Find where the given text appears and provide that cell's center as (X, Y) coordinate. 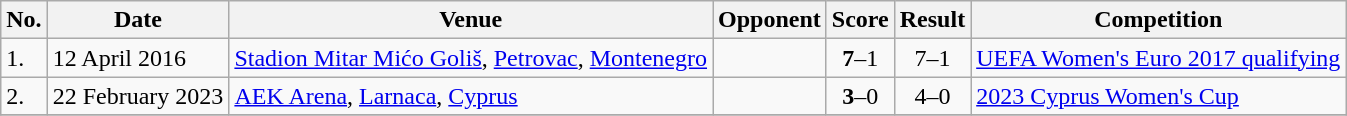
No. (24, 20)
Date (138, 20)
12 April 2016 (138, 58)
4–0 (932, 96)
AEK Arena, Larnaca, Cyprus (471, 96)
1. (24, 58)
Result (932, 20)
Opponent (770, 20)
2023 Cyprus Women's Cup (1158, 96)
Venue (471, 20)
Competition (1158, 20)
Score (860, 20)
3–0 (860, 96)
22 February 2023 (138, 96)
UEFA Women's Euro 2017 qualifying (1158, 58)
2. (24, 96)
Stadion Mitar Mićo Goliš, Petrovac, Montenegro (471, 58)
